Find where the given text appears and provide that cell's center as (X, Y) coordinate. 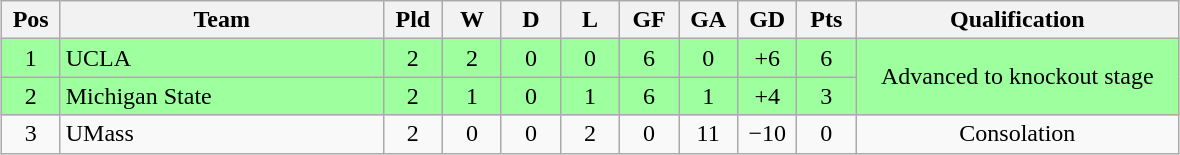
Advanced to knockout stage (1018, 77)
−10 (768, 134)
UMass (222, 134)
+6 (768, 58)
GA (708, 20)
GF (650, 20)
Michigan State (222, 96)
Pos (30, 20)
Pts (826, 20)
Consolation (1018, 134)
Team (222, 20)
Qualification (1018, 20)
+4 (768, 96)
GD (768, 20)
W (472, 20)
D (530, 20)
L (590, 20)
11 (708, 134)
UCLA (222, 58)
Pld (412, 20)
